Return [x, y] of the center of cell containing provided text 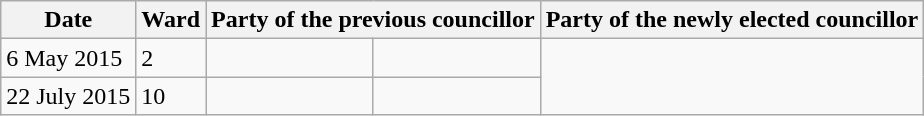
Party of the previous councillor [374, 20]
Ward [171, 20]
6 May 2015 [68, 58]
2 [171, 58]
Date [68, 20]
Party of the newly elected councillor [732, 20]
22 July 2015 [68, 96]
10 [171, 96]
